Find where the given text appears and provide that cell's center as [x, y] coordinate. 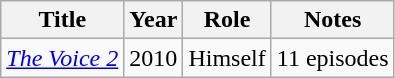
Notes [332, 20]
Year [154, 20]
2010 [154, 58]
11 episodes [332, 58]
The Voice 2 [62, 58]
Title [62, 20]
Role [227, 20]
Himself [227, 58]
